Scan for the cell matching the given text and deliver its (x, y) coordinate at center. 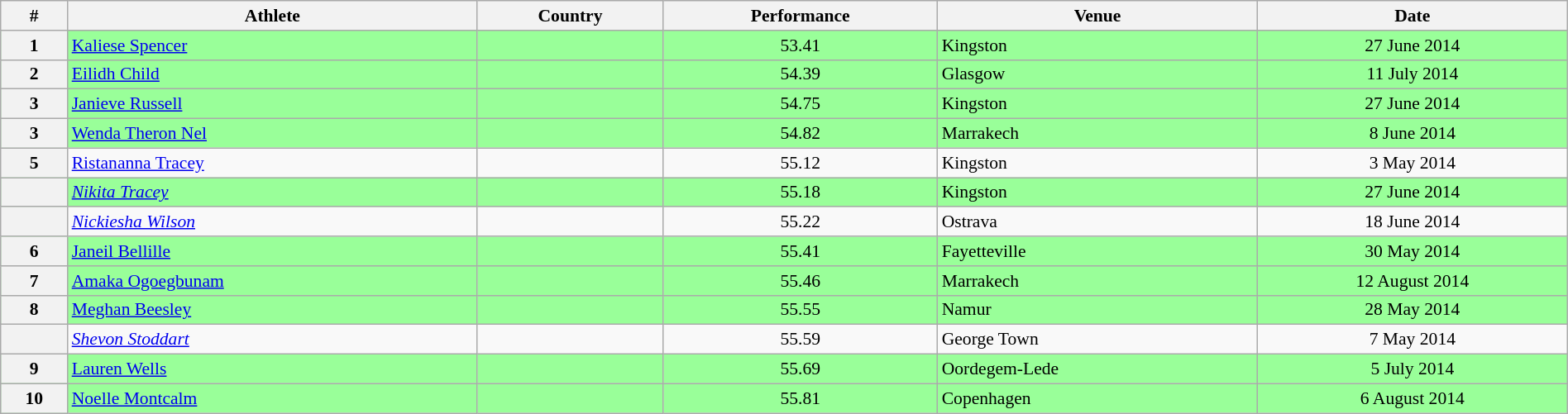
8 (35, 310)
Shevon Stoddart (273, 340)
Fayetteville (1098, 251)
1 (35, 45)
5 (35, 163)
Country (571, 16)
55.69 (801, 369)
Date (1413, 16)
55.59 (801, 340)
6 August 2014 (1413, 398)
28 May 2014 (1413, 310)
Lauren Wells (273, 369)
Kaliese Spencer (273, 45)
55.22 (801, 222)
Eilidh Child (273, 74)
55.55 (801, 310)
55.46 (801, 281)
Noelle Montcalm (273, 398)
55.12 (801, 163)
54.75 (801, 104)
53.41 (801, 45)
Performance (801, 16)
54.39 (801, 74)
Copenhagen (1098, 398)
55.41 (801, 251)
Ostrava (1098, 222)
7 (35, 281)
Ristananna Tracey (273, 163)
Venue (1098, 16)
Nikita Tracey (273, 193)
6 (35, 251)
# (35, 16)
10 (35, 398)
3 May 2014 (1413, 163)
11 July 2014 (1413, 74)
7 May 2014 (1413, 340)
54.82 (801, 134)
Janieve Russell (273, 104)
55.18 (801, 193)
Glasgow (1098, 74)
Meghan Beesley (273, 310)
Oordegem-Lede (1098, 369)
Athlete (273, 16)
55.81 (801, 398)
30 May 2014 (1413, 251)
18 June 2014 (1413, 222)
George Town (1098, 340)
Nickiesha Wilson (273, 222)
5 July 2014 (1413, 369)
Janeil Bellille (273, 251)
8 June 2014 (1413, 134)
2 (35, 74)
Amaka Ogoegbunam (273, 281)
12 August 2014 (1413, 281)
Namur (1098, 310)
9 (35, 369)
Wenda Theron Nel (273, 134)
